Return (X, Y) of the center of cell containing provided text 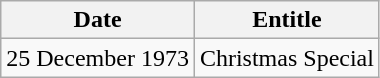
Date (98, 20)
25 December 1973 (98, 58)
Christmas Special (286, 58)
Entitle (286, 20)
